From the cell containing the given text, extract its center point as [X, Y] coordinate. 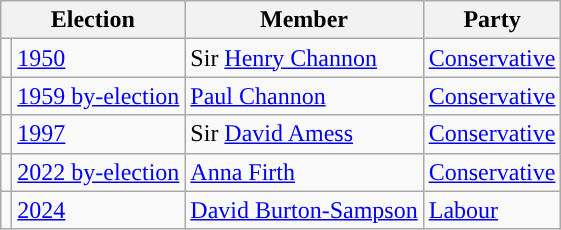
Sir Henry Channon [304, 58]
Paul Channon [304, 96]
Anna Firth [304, 172]
1950 [98, 58]
Member [304, 20]
Sir David Amess [304, 134]
Labour [492, 210]
2022 by-election [98, 172]
1997 [98, 134]
Election [93, 20]
1959 by-election [98, 96]
David Burton-Sampson [304, 210]
2024 [98, 210]
Party [492, 20]
